Return the [X, Y] coordinate for the center point of the cell that contains the specified text.  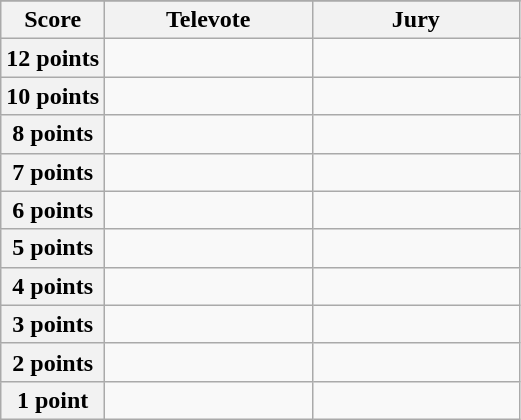
3 points [53, 324]
7 points [53, 172]
1 point [53, 400]
6 points [53, 210]
4 points [53, 286]
2 points [53, 362]
10 points [53, 96]
Televote [209, 20]
8 points [53, 134]
5 points [53, 248]
Jury [416, 20]
12 points [53, 58]
Score [53, 20]
